Return (X, Y) of the center of cell containing provided text 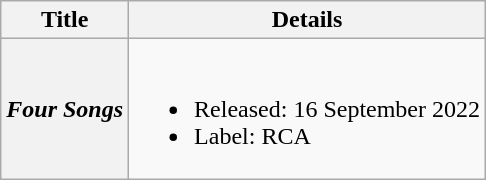
Four Songs (65, 109)
Released: 16 September 2022Label: RCA (308, 109)
Details (308, 20)
Title (65, 20)
